Pinpoint the cell where the given text exists, returning its (X, Y) midpoint coordinate. 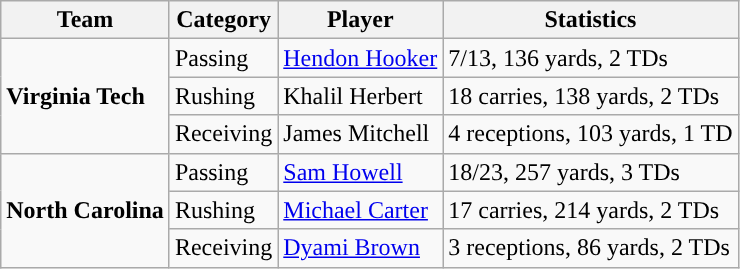
Statistics (590, 20)
3 receptions, 86 yards, 2 TDs (590, 248)
Khalil Herbert (360, 96)
Category (223, 20)
7/13, 136 yards, 2 TDs (590, 58)
Michael Carter (360, 210)
James Mitchell (360, 134)
18/23, 257 yards, 3 TDs (590, 172)
Player (360, 20)
Dyami Brown (360, 248)
18 carries, 138 yards, 2 TDs (590, 96)
17 carries, 214 yards, 2 TDs (590, 210)
North Carolina (86, 210)
Hendon Hooker (360, 58)
Virginia Tech (86, 96)
Team (86, 20)
Sam Howell (360, 172)
4 receptions, 103 yards, 1 TD (590, 134)
